Provide the (x, y) coordinate of the cell's center where the given text is located.  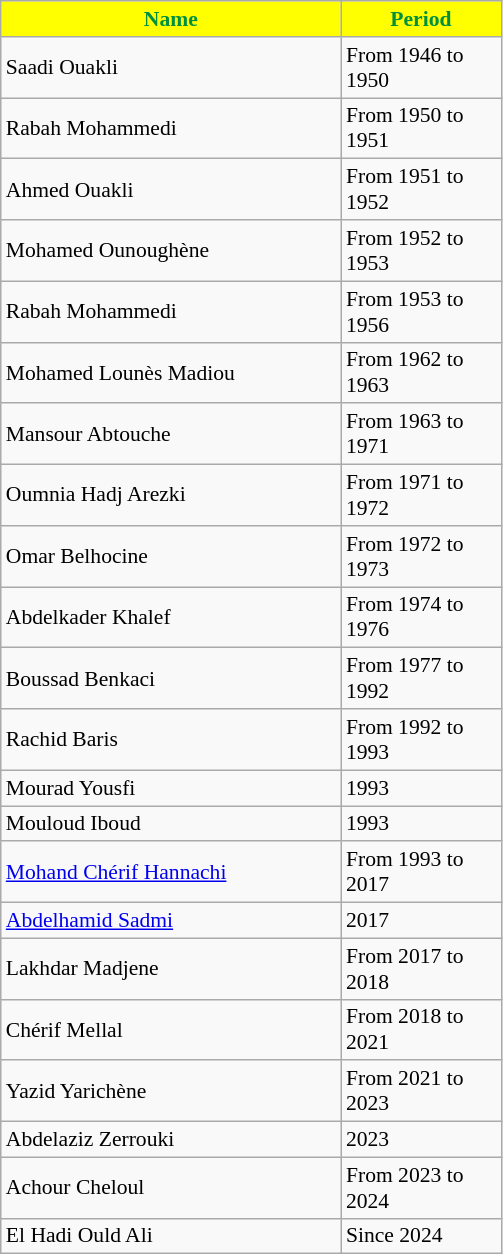
From 1977 to 1992 (421, 678)
Oumnia Hadj Arezki (171, 496)
From 1962 to 1963 (421, 372)
Period (421, 19)
Name (171, 19)
Mansour Abtouche (171, 434)
From 2021 to 2023 (421, 1092)
From 1992 to 1993 (421, 740)
Since 2024 (421, 1236)
Boussad Benkaci (171, 678)
Ahmed Ouakli (171, 190)
From 2023 to 2024 (421, 1188)
Mohamed Ounoughène (171, 250)
From 1952 to 1953 (421, 250)
Abdelkader Khalef (171, 618)
Yazid Yarichène (171, 1092)
From 1950 to 1951 (421, 128)
From 1974 to 1976 (421, 618)
Chérif Mellal (171, 1030)
Abdelhamid Sadmi (171, 921)
From 1972 to 1973 (421, 556)
From 1946 to 1950 (421, 68)
From 1951 to 1952 (421, 190)
From 1971 to 1972 (421, 496)
2017 (421, 921)
2023 (421, 1140)
Omar Belhocine (171, 556)
Abdelaziz Zerrouki (171, 1140)
Mouloud Iboud (171, 824)
El Hadi Ould Ali (171, 1236)
From 2017 to 2018 (421, 968)
Saadi Ouakli (171, 68)
Lakhdar Madjene (171, 968)
Mohand Chérif Hannachi (171, 872)
Mourad Yousfi (171, 788)
From 1963 to 1971 (421, 434)
Mohamed Lounès Madiou (171, 372)
Achour Cheloul (171, 1188)
From 2018 to 2021 (421, 1030)
From 1993 to 2017 (421, 872)
From 1953 to 1956 (421, 312)
Rachid Baris (171, 740)
